Determine the (x, y) coordinate at the center of the cell enclosing the given text.  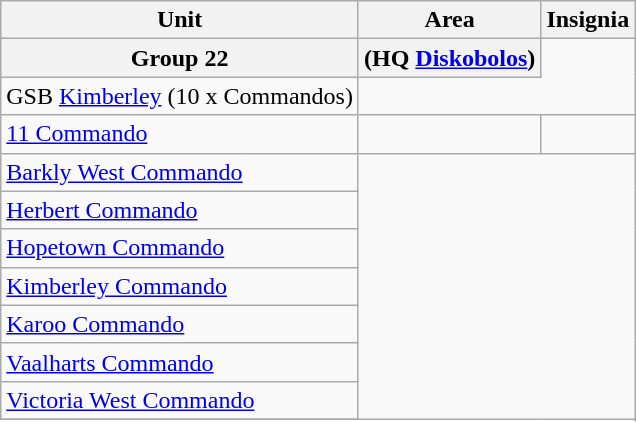
Group 22 (180, 58)
Karoo Commando (180, 324)
Kimberley Commando (180, 286)
Hopetown Commando (180, 248)
Victoria West Commando (180, 400)
Barkly West Commando (180, 172)
GSB Kimberley (10 x Commandos) (180, 96)
Insignia (588, 20)
11 Commando (180, 134)
Herbert Commando (180, 210)
Unit (180, 20)
Area (449, 20)
Vaalharts Commando (180, 362)
(HQ Diskobolos) (449, 58)
